From the cell containing the given text, extract its center point as (X, Y) coordinate. 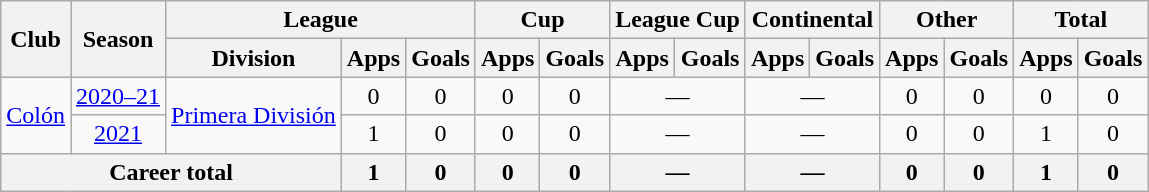
2021 (118, 134)
Total (1081, 20)
Club (36, 39)
Career total (172, 172)
Division (254, 58)
2020–21 (118, 96)
Other (947, 20)
Cup (542, 20)
Primera División (254, 115)
Season (118, 39)
Continental (812, 20)
League (321, 20)
League Cup (678, 20)
Colón (36, 115)
